Return (X, Y) of the center of cell containing provided text 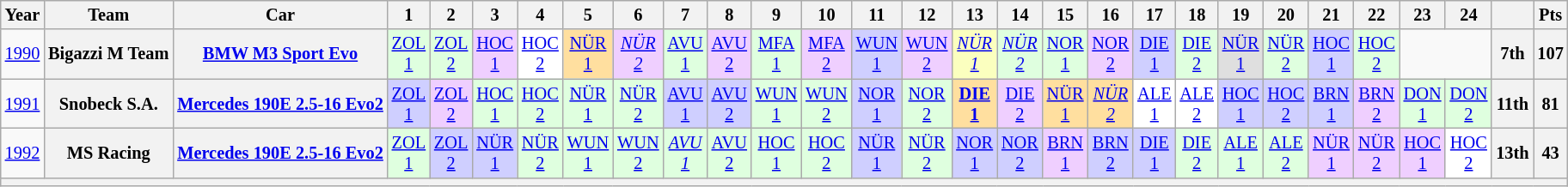
1 (409, 15)
Bigazzi M Team (108, 54)
43 (1551, 153)
Year (22, 15)
22 (1377, 15)
DON1 (1423, 104)
18 (1197, 15)
5 (588, 15)
15 (1066, 15)
10 (826, 15)
107 (1551, 54)
24 (1468, 15)
11 (877, 15)
Pts (1551, 15)
4 (540, 15)
17 (1154, 15)
11th (1512, 104)
Team (108, 15)
12 (927, 15)
MFA2 (826, 54)
14 (1020, 15)
2 (450, 15)
7th (1512, 54)
1990 (22, 54)
MS Racing (108, 153)
7 (684, 15)
Snobeck S.A. (108, 104)
20 (1286, 15)
6 (638, 15)
3 (495, 15)
DON2 (1468, 104)
23 (1423, 15)
MFA1 (776, 54)
Car (280, 15)
21 (1331, 15)
8 (729, 15)
16 (1111, 15)
1991 (22, 104)
BMW M3 Sport Evo (280, 54)
9 (776, 15)
1992 (22, 153)
13 (975, 15)
19 (1241, 15)
81 (1551, 104)
13th (1512, 153)
